Return (X, Y) of the center of cell containing provided text 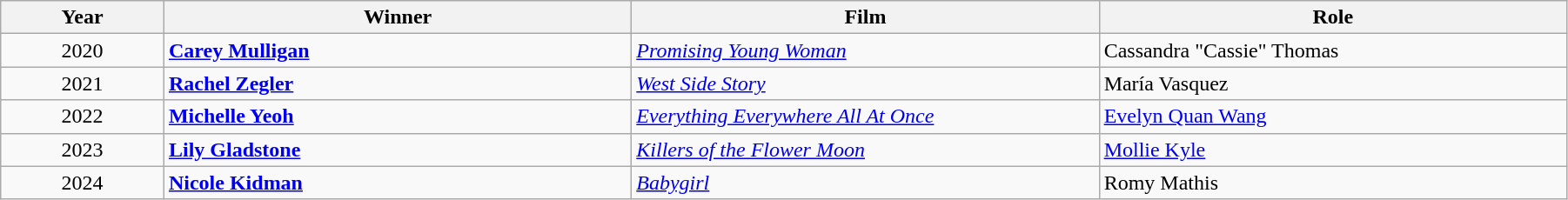
Killers of the Flower Moon (865, 150)
Winner (397, 17)
María Vasquez (1333, 83)
Rachel Zegler (397, 83)
Year (83, 17)
Michelle Yeoh (397, 117)
2020 (83, 50)
Everything Everywhere All At Once (865, 117)
Nicole Kidman (397, 183)
Promising Young Woman (865, 50)
2023 (83, 150)
Cassandra "Cassie" Thomas (1333, 50)
Babygirl (865, 183)
West Side Story (865, 83)
Evelyn Quan Wang (1333, 117)
2021 (83, 83)
Carey Mulligan (397, 50)
Lily Gladstone (397, 150)
Mollie Kyle (1333, 150)
Romy Mathis (1333, 183)
2024 (83, 183)
2022 (83, 117)
Film (865, 17)
Role (1333, 17)
